Identify which cell holds the provided text, then report its [x, y] central coordinate. 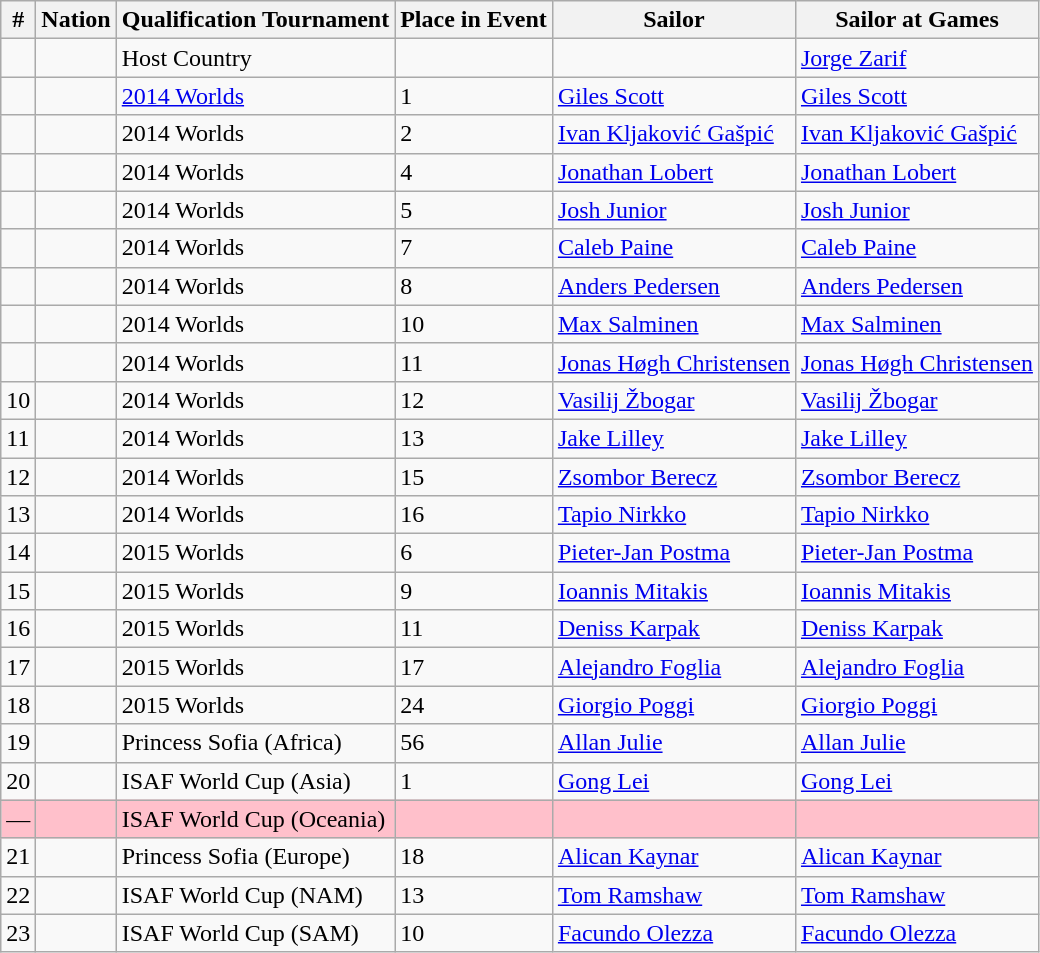
7 [474, 248]
8 [474, 286]
14 [18, 553]
Place in Event [474, 20]
Sailor at Games [916, 20]
9 [474, 591]
21 [18, 857]
— [18, 819]
Sailor [674, 20]
19 [18, 743]
Princess Sofia (Europe) [255, 857]
5 [474, 210]
Princess Sofia (Africa) [255, 743]
4 [474, 172]
ISAF World Cup (SAM) [255, 933]
ISAF World Cup (NAM) [255, 895]
2 [474, 134]
22 [18, 895]
20 [18, 781]
6 [474, 553]
ISAF World Cup (Asia) [255, 781]
Host Country [255, 58]
23 [18, 933]
# [18, 20]
Qualification Tournament [255, 20]
ISAF World Cup (Oceania) [255, 819]
24 [474, 705]
56 [474, 743]
Nation [76, 20]
Jorge Zarif [916, 58]
